Pinpoint the cell where the given text exists, returning its [X, Y] midpoint coordinate. 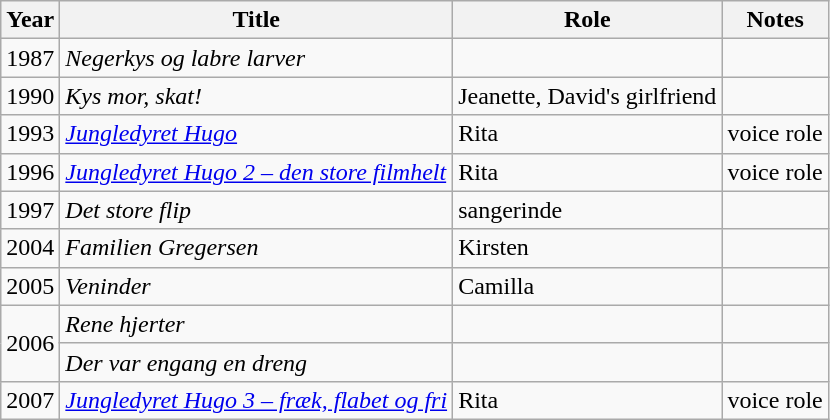
Der var engang en dreng [256, 362]
Jungledyret Hugo 3 – fræk, flabet og fri [256, 400]
2004 [30, 248]
2007 [30, 400]
1990 [30, 96]
Kirsten [588, 248]
Det store flip [256, 210]
1997 [30, 210]
Jeanette, David's girlfriend [588, 96]
sangerinde [588, 210]
Rene hjerter [256, 324]
2006 [30, 343]
Jungledyret Hugo [256, 134]
Negerkys og labre larver [256, 58]
Jungledyret Hugo 2 – den store filmhelt [256, 172]
Title [256, 20]
Camilla [588, 286]
2005 [30, 286]
1987 [30, 58]
1993 [30, 134]
Veninder [256, 286]
1996 [30, 172]
Familien Gregersen [256, 248]
Kys mor, skat! [256, 96]
Year [30, 20]
Notes [775, 20]
Role [588, 20]
